Provide the [X, Y] coordinate of the cell's center where the given text is located.  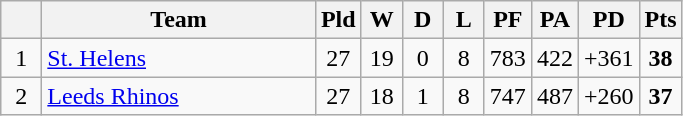
783 [508, 58]
2 [22, 96]
St. Helens [179, 58]
Pld [338, 20]
PA [554, 20]
L [464, 20]
37 [660, 96]
PF [508, 20]
18 [382, 96]
Leeds Rhinos [179, 96]
PD [608, 20]
+260 [608, 96]
0 [422, 58]
487 [554, 96]
W [382, 20]
38 [660, 58]
422 [554, 58]
747 [508, 96]
D [422, 20]
+361 [608, 58]
19 [382, 58]
Pts [660, 20]
Team [179, 20]
